From the cell containing the given text, extract its center point as [X, Y] coordinate. 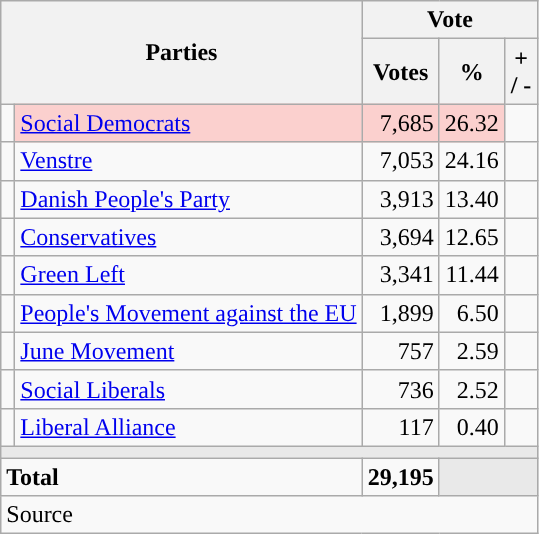
3,913 [400, 199]
Conservatives [188, 237]
Social Democrats [188, 123]
Source [270, 515]
24.16 [472, 161]
Venstre [188, 161]
Danish People's Party [188, 199]
11.44 [472, 275]
117 [400, 427]
26.32 [472, 123]
% [472, 72]
2.59 [472, 351]
Total [182, 477]
29,195 [400, 477]
Green Left [188, 275]
12.65 [472, 237]
0.40 [472, 427]
3,694 [400, 237]
7,053 [400, 161]
June Movement [188, 351]
736 [400, 389]
7,685 [400, 123]
Vote [450, 20]
Liberal Alliance [188, 427]
+ / - [521, 72]
Social Liberals [188, 389]
Votes [400, 72]
People's Movement against the EU [188, 313]
1,899 [400, 313]
Parties [182, 52]
757 [400, 351]
3,341 [400, 275]
6.50 [472, 313]
13.40 [472, 199]
2.52 [472, 389]
